Search for the cell housing the specified text and yield its [X, Y] center coordinate. 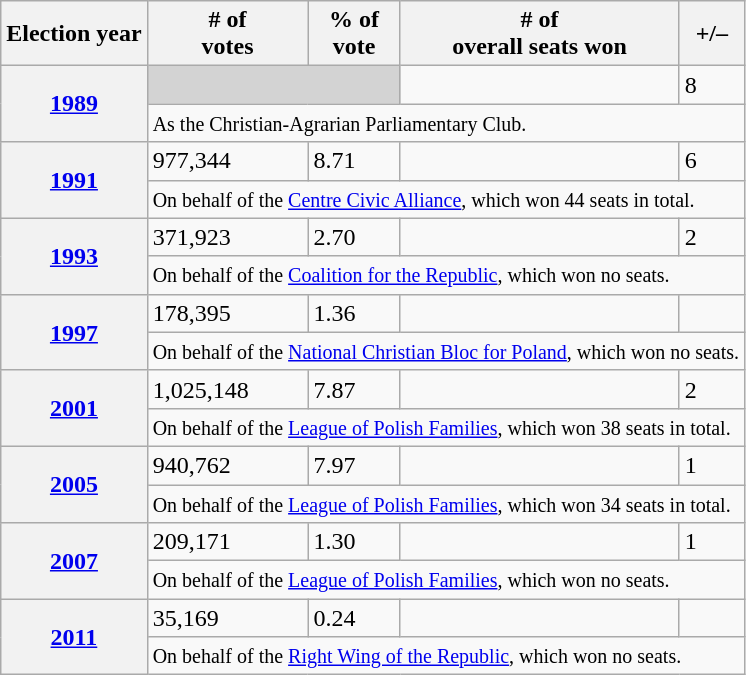
On behalf of the Right Wing of the Republic, which won no seats. [446, 656]
As the Christian-Agrarian Parliamentary Club. [446, 123]
6 [712, 161]
1991 [74, 180]
2011 [74, 637]
7.87 [354, 389]
On behalf of the League of Polish Families, which won 38 seats in total. [446, 427]
# ofvotes [228, 34]
# ofoverall seats won [540, 34]
178,395 [228, 313]
2.70 [354, 237]
On behalf of the League of Polish Families, which won no seats. [446, 580]
8.71 [354, 161]
1989 [74, 104]
2001 [74, 408]
% ofvote [354, 34]
On behalf of the League of Polish Families, which won 34 seats in total. [446, 503]
Election year [74, 34]
1.36 [354, 313]
2007 [74, 561]
On behalf of the National Christian Bloc for Poland, which won no seats. [446, 351]
1.30 [354, 542]
35,169 [228, 618]
371,923 [228, 237]
940,762 [228, 465]
977,344 [228, 161]
7.97 [354, 465]
1997 [74, 332]
1993 [74, 256]
8 [712, 85]
On behalf of the Coalition for the Republic, which won no seats. [446, 275]
209,171 [228, 542]
+/– [712, 34]
0.24 [354, 618]
2005 [74, 484]
1,025,148 [228, 389]
On behalf of the Centre Civic Alliance, which won 44 seats in total. [446, 199]
